Pinpoint the cell where the given text exists, returning its (X, Y) midpoint coordinate. 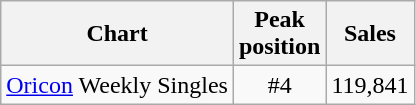
119,841 (370, 85)
Peakposition (279, 34)
#4 (279, 85)
Oricon Weekly Singles (118, 85)
Sales (370, 34)
Chart (118, 34)
